Return the [X, Y] coordinate for the center point of the cell that contains the specified text.  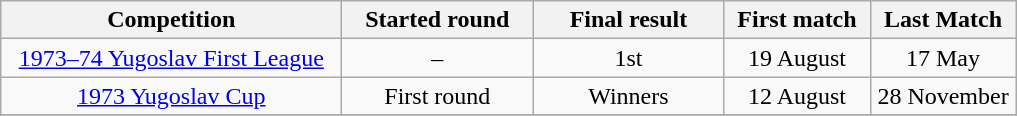
1st [628, 58]
28 November [943, 96]
Started round [438, 20]
19 August [797, 58]
First round [438, 96]
Final result [628, 20]
Competition [172, 20]
First match [797, 20]
17 May [943, 58]
Winners [628, 96]
– [438, 58]
12 August [797, 96]
1973–74 Yugoslav First League [172, 58]
1973 Yugoslav Cup [172, 96]
Last Match [943, 20]
